Scan for the cell matching the given text and deliver its (x, y) coordinate at center. 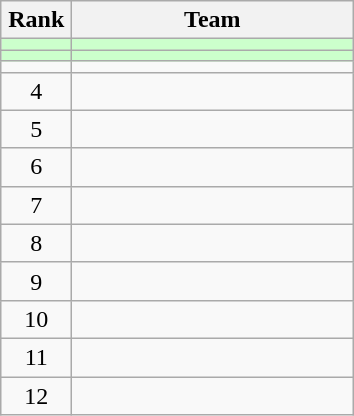
10 (36, 319)
4 (36, 91)
7 (36, 205)
Team (212, 20)
12 (36, 395)
5 (36, 129)
9 (36, 281)
Rank (36, 20)
6 (36, 167)
8 (36, 243)
11 (36, 357)
